Capture the cell that displays the provided text and extract its [x, y] central coordinate. 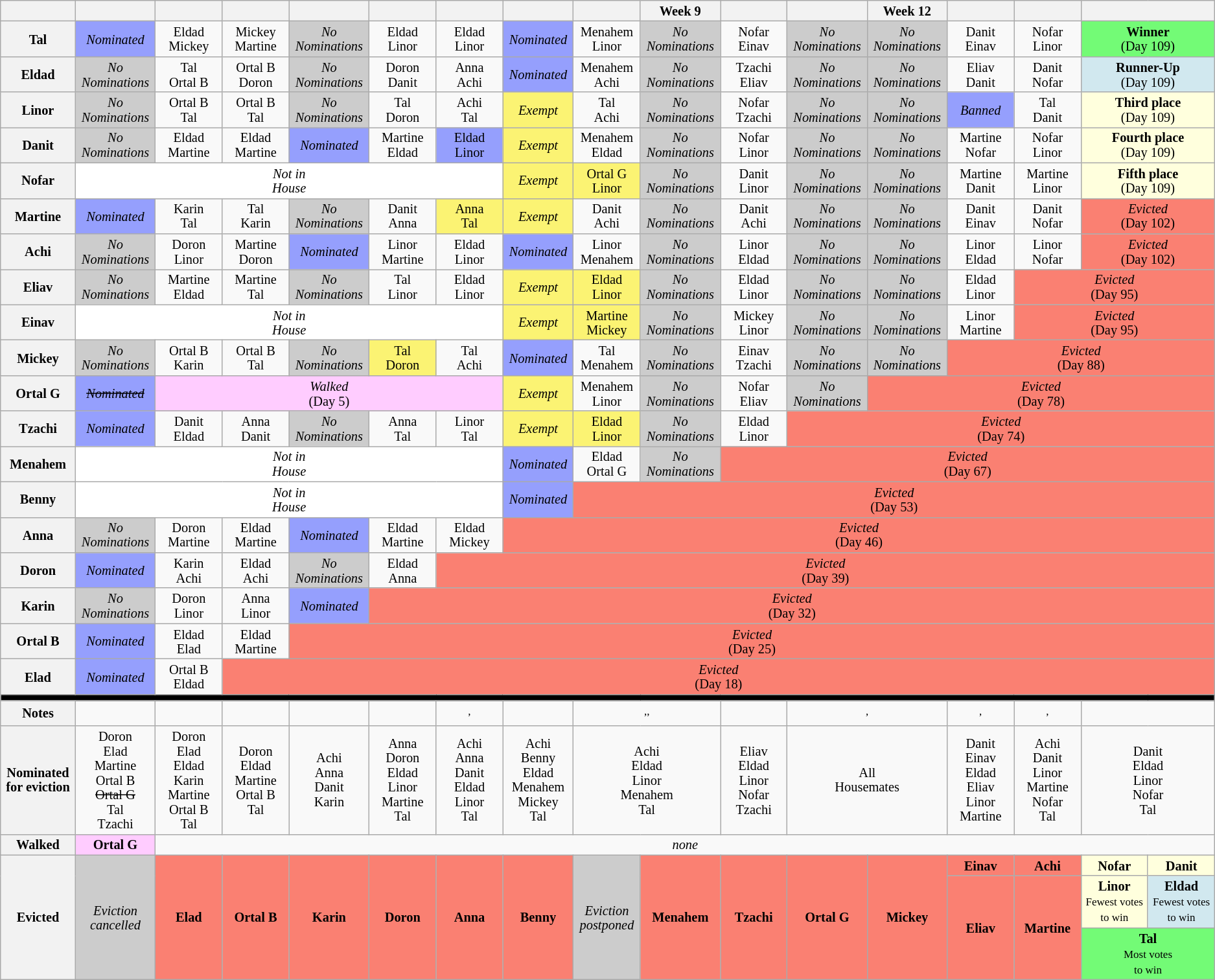
DanitAnna [403, 216]
Fourth place(Day 109) [1148, 145]
KarinTal [189, 216]
MenahemAchi [607, 74]
DanitEldadLinorNofarTal [1148, 780]
Banned [981, 110]
Ortal B Doron [255, 74]
NofarTzachi [754, 110]
EldadElad [189, 642]
TalOrtal B [189, 74]
AnnaDoronEldadLinorMartineTal [403, 780]
LinorNofar [1047, 251]
TzachiEliav [754, 74]
Week 9 [680, 10]
Evicted(Day 46) [859, 535]
AchiTal [469, 110]
EliavEldadLinorNofarTzachi [754, 780]
DoronEladMartineOrtal BOrtal GTalTzachi [115, 780]
DoronEldadMartineOrtal BTal [255, 780]
EliavDanit [981, 74]
Evicted(Day 39) [826, 570]
Evicted(Day 53) [894, 499]
DanitEinavEldadEliavLinorMartine [981, 780]
Evicted(Day 25) [752, 642]
Walked [38, 845]
Evicted [38, 917]
EinavTzachi [754, 358]
EldadAchi [255, 570]
MartineMickey [607, 323]
AchiBennyEldadMenahemMickeyTal [538, 780]
Evicted(Day 18) [719, 677]
Tal [38, 39]
AnnaLinor [255, 605]
MickeyLinor [754, 323]
AchiEldadLinorMenahemTal [647, 780]
Fifth place(Day 109) [1148, 180]
Linor [38, 110]
TalDanit [1047, 110]
EldadAnna [403, 570]
AnnaDanit [255, 429]
Week 12 [907, 10]
AchiDanitLinorMartineNofarTal [1047, 780]
EldadOrtal G [607, 464]
TalMost votesto win [1148, 953]
AllHousemates [867, 780]
Evicted(Day 78) [1041, 393]
MickeyMartine [255, 39]
EldadFewest votesto win [1181, 902]
TalMenahem [607, 358]
AnnaAchi [469, 74]
Nominatedfor eviction [38, 780]
LinorMenahem [607, 251]
none [686, 845]
Ortal BEldad [189, 677]
LinorFewest votesto win [1115, 902]
MartineLinor [1047, 180]
Evicted(Day 67) [968, 464]
KarinAchi [189, 570]
Evictionpostponed [607, 917]
MartineDoron [255, 251]
Evicted(Day 32) [792, 605]
TalLinor [403, 286]
LinorTal [469, 429]
Ortal GLinor [607, 180]
NofarEliav [754, 393]
Evicted(Day 88) [1081, 358]
MartineNofar [981, 145]
Third place(Day 109) [1148, 110]
DoronDanit [403, 74]
MartineDanit [981, 180]
MenahemEldad [607, 145]
DoronMartine [189, 535]
,, [647, 713]
Runner-Up(Day 109) [1148, 74]
TalKarin [255, 216]
Notes [38, 713]
DanitLinor [754, 180]
Evicted(Day 74) [1001, 429]
Ortal BKarin [189, 358]
MartineTal [255, 286]
Walked(Day 5) [329, 393]
Winner(Day 109) [1148, 39]
DoronEladEldadKarinMartineOrtal BTal [189, 780]
AchiAnnaDanitKarin [329, 780]
NofarEinav [754, 39]
Eldad [38, 74]
DanitEldad [189, 429]
AchiAnnaDanitEldadLinorTal [469, 780]
Evictioncancelled [115, 917]
